Locate the cell with the specified text and output its (x, y) center coordinate. 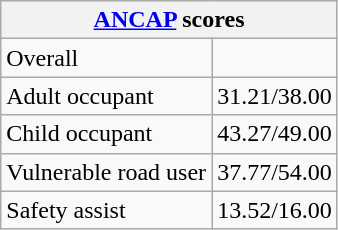
13.52/16.00 (275, 210)
Child occupant (106, 134)
37.77/54.00 (275, 172)
Safety assist (106, 210)
ANCAP scores (170, 20)
Adult occupant (106, 96)
Overall (106, 58)
31.21/38.00 (275, 96)
43.27/49.00 (275, 134)
Vulnerable road user (106, 172)
